Find where the given text appears and provide that cell's center as (X, Y) coordinate. 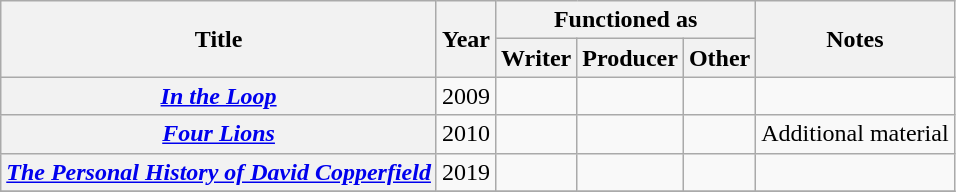
The Personal History of David Copperfield (219, 172)
Additional material (855, 134)
Functioned as (626, 20)
Year (466, 39)
2010 (466, 134)
Other (719, 58)
2019 (466, 172)
Title (219, 39)
2009 (466, 96)
Writer (536, 58)
Four Lions (219, 134)
Producer (630, 58)
In the Loop (219, 96)
Notes (855, 39)
